Extract the [x, y] coordinate from the center of the cell holding the provided text.  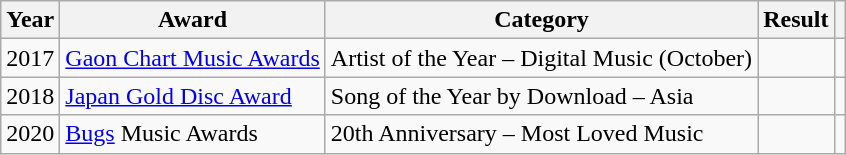
Award [193, 20]
Artist of the Year – Digital Music (October) [541, 58]
Song of the Year by Download – Asia [541, 96]
2020 [30, 134]
Result [796, 20]
2017 [30, 58]
Bugs Music Awards [193, 134]
20th Anniversary – Most Loved Music [541, 134]
2018 [30, 96]
Year [30, 20]
Gaon Chart Music Awards [193, 58]
Japan Gold Disc Award [193, 96]
Category [541, 20]
